Scan for the cell matching the given text and deliver its [x, y] coordinate at center. 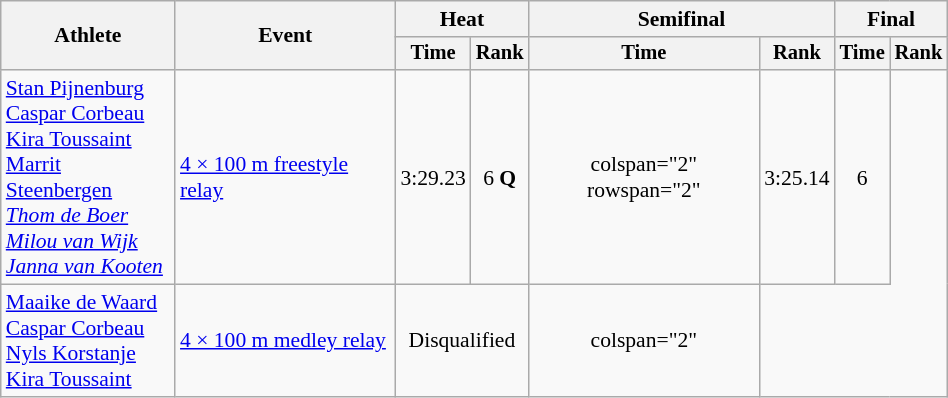
Event [285, 36]
Final [892, 19]
Semifinal [681, 19]
6 [862, 177]
Heat [462, 19]
3:29.23 [432, 177]
4 × 100 m medley relay [285, 341]
Maaike de Waard Caspar CorbeauNyls KorstanjeKira Toussaint [88, 341]
3:25.14 [796, 177]
4 × 100 m freestyle relay [285, 177]
colspan="2" rowspan="2" [644, 177]
Stan PijnenburgCaspar Corbeau Kira Toussaint Marrit SteenbergenThom de BoerMilou van WijkJanna van Kooten [88, 177]
6 Q [500, 177]
colspan="2" [644, 341]
Disqualified [462, 341]
Athlete [88, 36]
